From the cell containing the given text, extract its center point as [X, Y] coordinate. 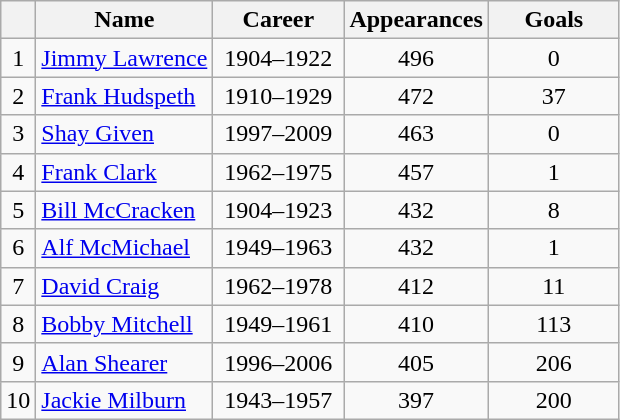
463 [416, 134]
206 [554, 362]
Frank Clark [124, 172]
1997–2009 [278, 134]
Bobby Mitchell [124, 324]
1943–1957 [278, 400]
6 [18, 248]
Goals [554, 20]
David Craig [124, 286]
10 [18, 400]
1962–1975 [278, 172]
412 [416, 286]
Shay Given [124, 134]
1904–1923 [278, 210]
Career [278, 20]
5 [18, 210]
Alf McMichael [124, 248]
496 [416, 58]
Jimmy Lawrence [124, 58]
410 [416, 324]
Bill McCracken [124, 210]
Frank Hudspeth [124, 96]
Jackie Milburn [124, 400]
7 [18, 286]
1949–1961 [278, 324]
3 [18, 134]
4 [18, 172]
37 [554, 96]
1904–1922 [278, 58]
9 [18, 362]
Alan Shearer [124, 362]
1949–1963 [278, 248]
457 [416, 172]
472 [416, 96]
11 [554, 286]
113 [554, 324]
200 [554, 400]
1996–2006 [278, 362]
397 [416, 400]
2 [18, 96]
1962–1978 [278, 286]
Appearances [416, 20]
405 [416, 362]
1910–1929 [278, 96]
Name [124, 20]
